Locate the cell with the specified text and output its (X, Y) center coordinate. 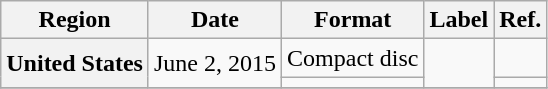
Format (353, 20)
Date (214, 20)
United States (75, 64)
Label (459, 20)
Compact disc (353, 58)
Ref. (520, 20)
Region (75, 20)
June 2, 2015 (214, 64)
